Output the (x, y) coordinate of the center of the cell containing the given text.  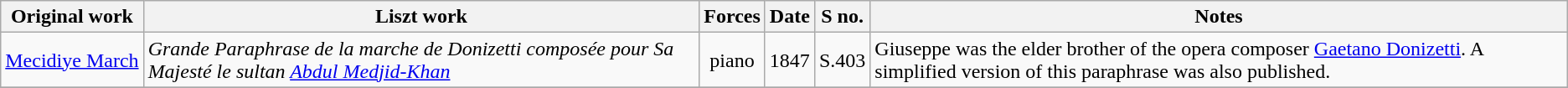
Grande Paraphrase de la marche de Donizetti composée pour Sa Majesté le sultan Abdul Medjid-Khan (421, 60)
Liszt work (421, 17)
Mecidiye March (72, 60)
1847 (789, 60)
Original work (72, 17)
Date (789, 17)
S no. (842, 17)
Notes (1219, 17)
piano (732, 60)
S.403 (842, 60)
Giuseppe was the elder brother of the opera composer Gaetano Donizetti. A simplified version of this paraphrase was also published. (1219, 60)
Forces (732, 17)
